Scan for the cell matching the given text and deliver its [X, Y] coordinate at center. 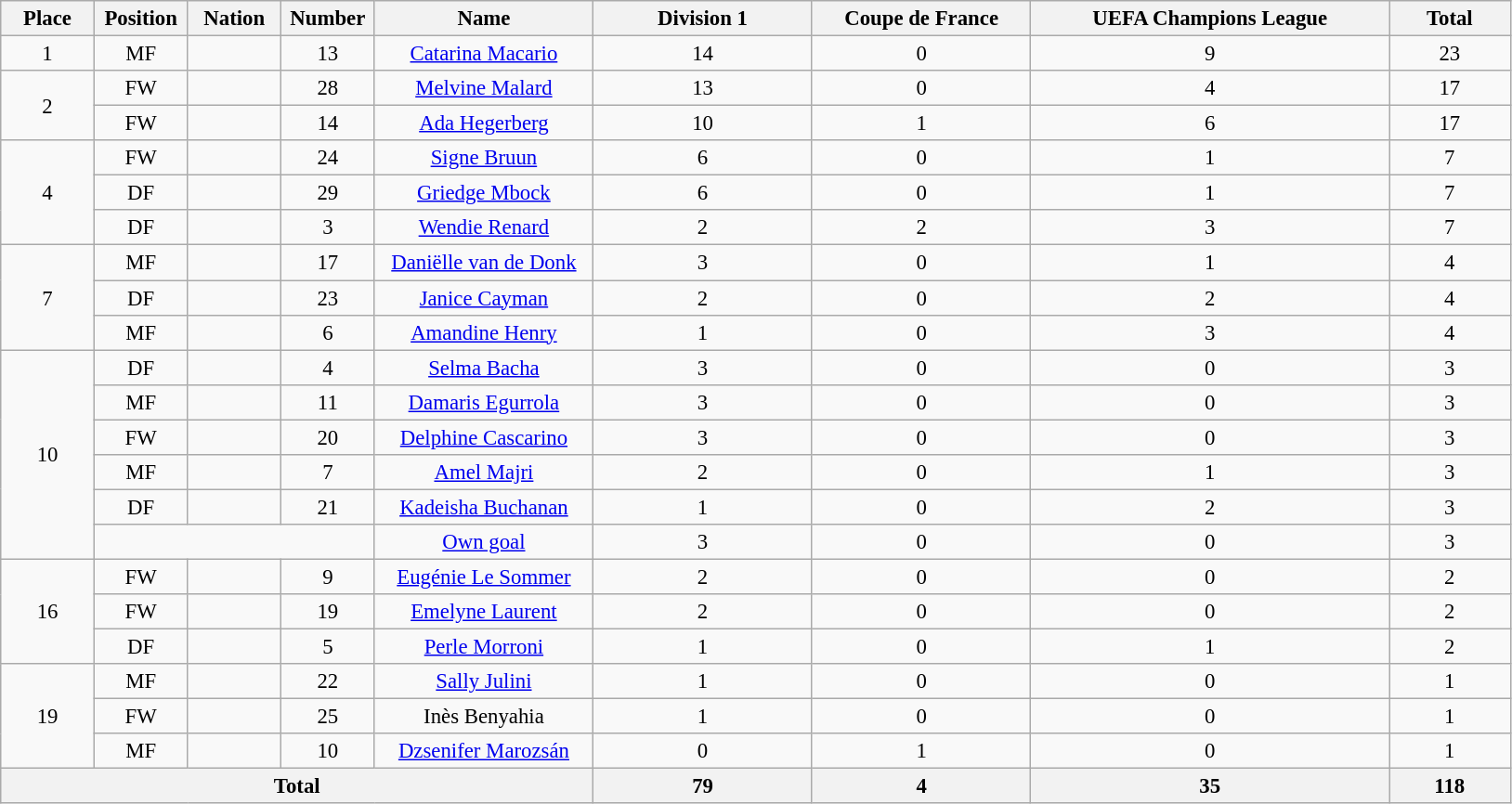
24 [329, 158]
Amandine Henry [484, 332]
11 [329, 402]
Nation [234, 19]
Signe Bruun [484, 158]
Own goal [484, 542]
25 [329, 717]
Melvine Malard [484, 88]
Emelyne Laurent [484, 612]
UEFA Champions League [1210, 19]
21 [329, 507]
79 [703, 786]
Division 1 [703, 19]
Griedge Mbock [484, 193]
Number [329, 19]
Janice Cayman [484, 298]
16 [48, 611]
Place [48, 19]
Sally Julini [484, 681]
Delphine Cascarino [484, 437]
22 [329, 681]
Name [484, 19]
Catarina Macario [484, 54]
Dzsenifer Marozsán [484, 751]
Eugénie Le Sommer [484, 577]
118 [1451, 786]
28 [329, 88]
5 [329, 647]
29 [329, 193]
Ada Hegerberg [484, 123]
Selma Bacha [484, 368]
Position [141, 19]
Amel Majri [484, 473]
Damaris Egurrola [484, 402]
Coupe de France [921, 19]
Daniëlle van de Donk [484, 263]
35 [1210, 786]
Wendie Renard [484, 227]
Kadeisha Buchanan [484, 507]
Perle Morroni [484, 647]
20 [329, 437]
Inès Benyahia [484, 717]
